Search for the cell housing the specified text and yield its (x, y) center coordinate. 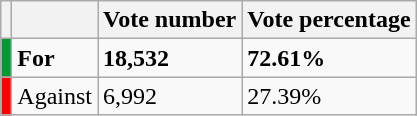
72.61% (329, 58)
Vote number (170, 20)
6,992 (170, 96)
Vote percentage (329, 20)
Against (55, 96)
For (55, 58)
27.39% (329, 96)
18,532 (170, 58)
